Scan for the cell matching the given text and deliver its [X, Y] coordinate at center. 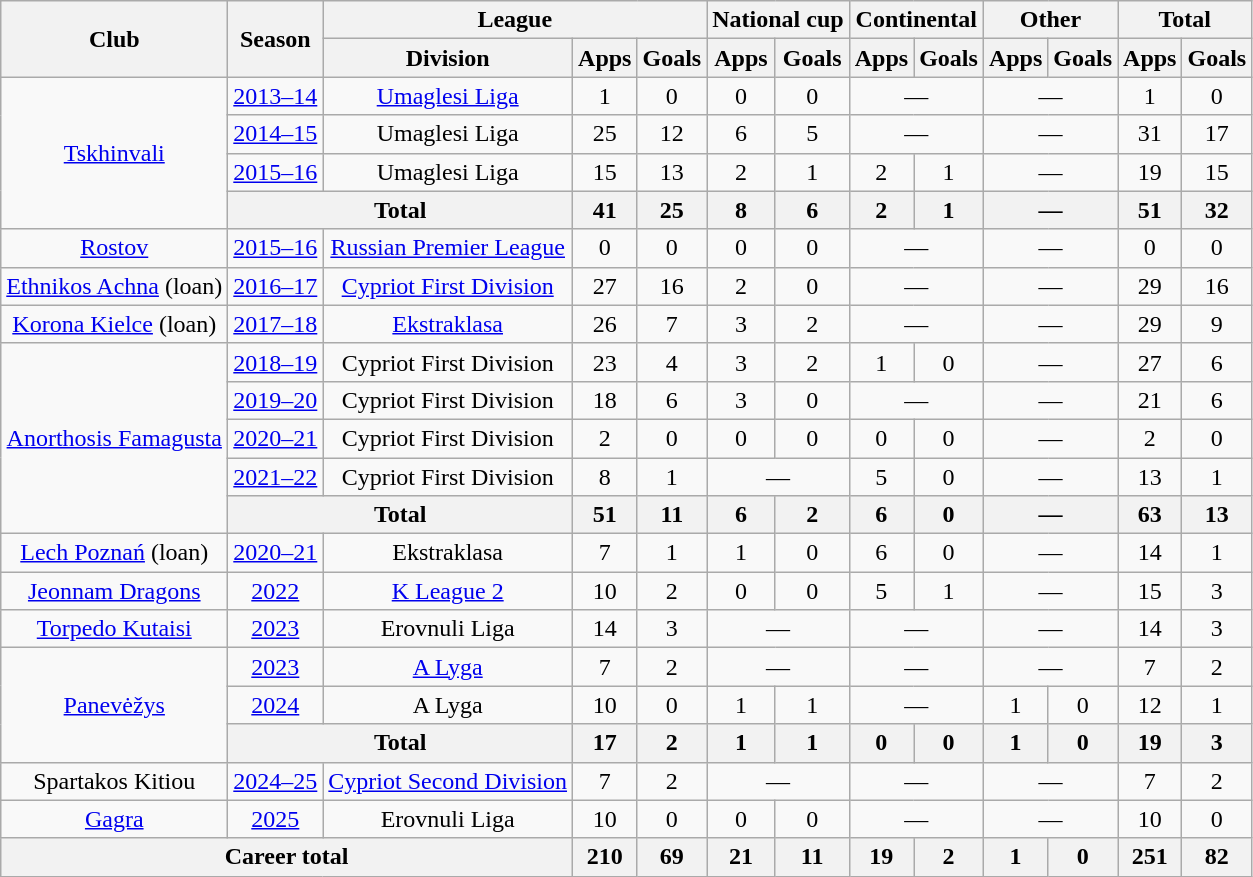
Jeonnam Dragons [114, 591]
Russian Premier League [448, 248]
Season [276, 39]
2017–18 [276, 324]
2019–20 [276, 400]
69 [672, 857]
82 [1217, 857]
Tskhinvali [114, 153]
2025 [276, 819]
251 [1150, 857]
2018–19 [276, 362]
Korona Kielce (loan) [114, 324]
23 [605, 362]
Anorthosis Famagusta [114, 438]
2024–25 [276, 781]
210 [605, 857]
Spartakos Kitiou [114, 781]
Panevėžys [114, 705]
K League 2 [448, 591]
Career total [287, 857]
4 [672, 362]
2016–17 [276, 286]
Other [1050, 20]
2022 [276, 591]
Rostov [114, 248]
Gagra [114, 819]
2013–14 [276, 96]
2014–15 [276, 134]
Club [114, 39]
63 [1150, 515]
League [515, 20]
31 [1150, 134]
Continental [916, 20]
2024 [276, 705]
32 [1217, 210]
Ethnikos Achna (loan) [114, 286]
National cup [778, 20]
Lech Poznań (loan) [114, 553]
Division [448, 58]
Cypriot Second Division [448, 781]
18 [605, 400]
2021–22 [276, 477]
9 [1217, 324]
26 [605, 324]
41 [605, 210]
Torpedo Kutaisi [114, 629]
